Find where the given text appears and provide that cell's center as [X, Y] coordinate. 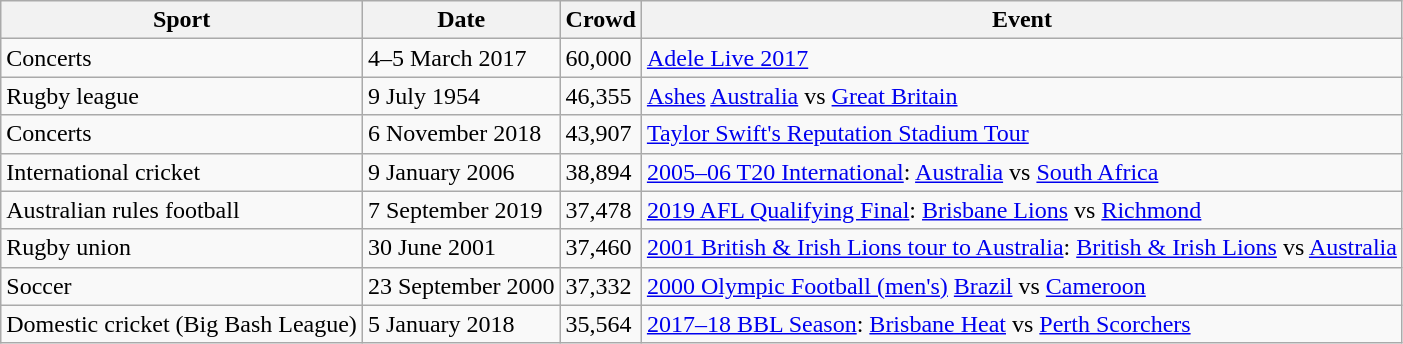
2017–18 BBL Season: Brisbane Heat vs Perth Scorchers [1022, 324]
Ashes Australia vs Great Britain [1022, 96]
Rugby union [182, 248]
37,460 [600, 248]
9 January 2006 [461, 172]
Event [1022, 20]
Domestic cricket (Big Bash League) [182, 324]
Taylor Swift's Reputation Stadium Tour [1022, 134]
30 June 2001 [461, 248]
International cricket [182, 172]
38,894 [600, 172]
2019 AFL Qualifying Final: Brisbane Lions vs Richmond [1022, 210]
Adele Live 2017 [1022, 58]
Rugby league [182, 96]
2001 British & Irish Lions tour to Australia: British & Irish Lions vs Australia [1022, 248]
Soccer [182, 286]
Australian rules football [182, 210]
43,907 [600, 134]
23 September 2000 [461, 286]
2000 Olympic Football (men's) Brazil vs Cameroon [1022, 286]
4–5 March 2017 [461, 58]
60,000 [600, 58]
35,564 [600, 324]
46,355 [600, 96]
37,332 [600, 286]
Crowd [600, 20]
7 September 2019 [461, 210]
6 November 2018 [461, 134]
5 January 2018 [461, 324]
Date [461, 20]
9 July 1954 [461, 96]
2005–06 T20 International: Australia vs South Africa [1022, 172]
37,478 [600, 210]
Sport [182, 20]
